Output the [x, y] coordinate of the center of the cell containing the given text.  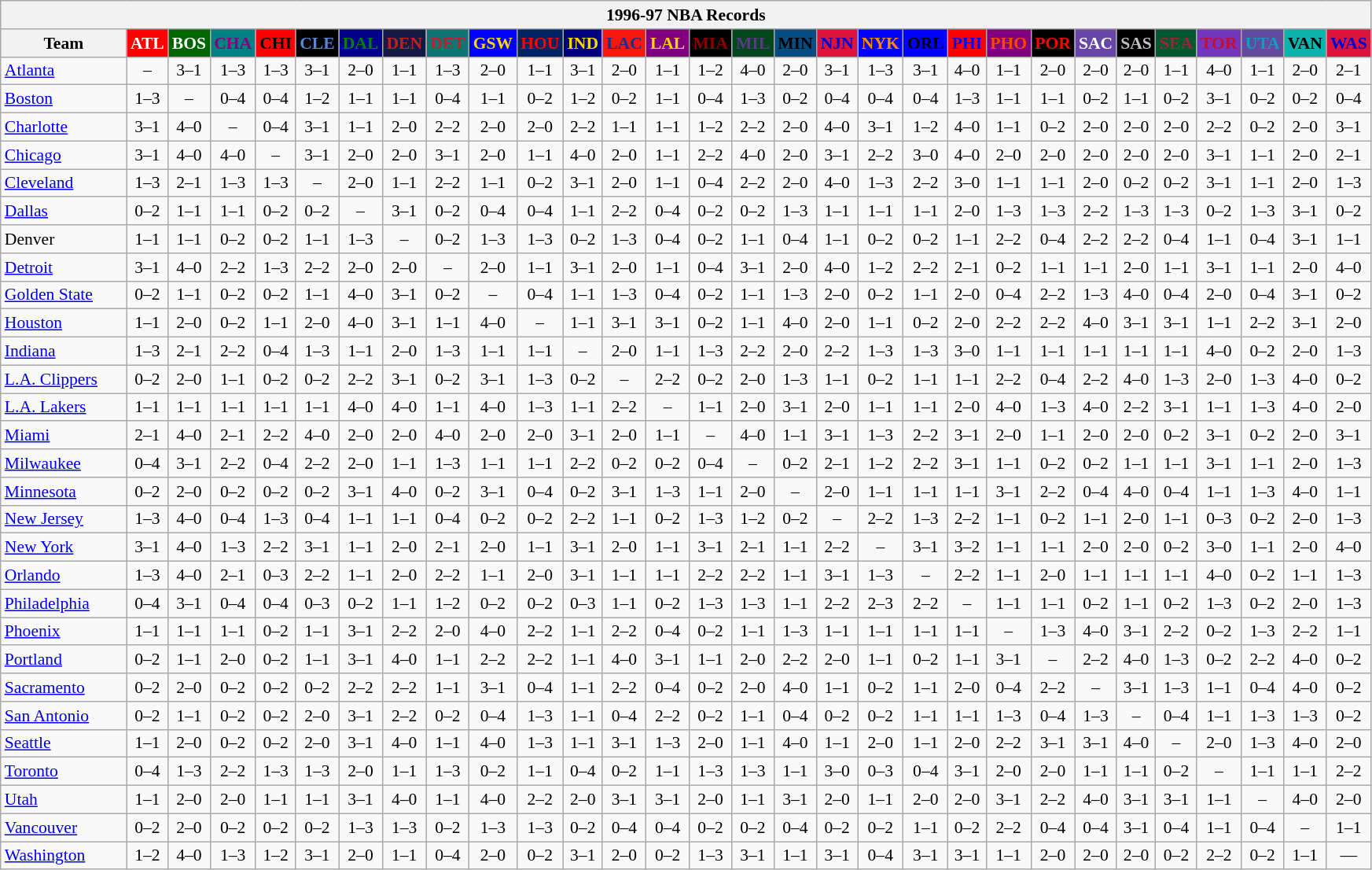
New York [64, 547]
PHO [1008, 43]
NJN [837, 43]
Seattle [64, 743]
BOS [189, 43]
ORL [926, 43]
GSW [494, 43]
Miami [64, 436]
Denver [64, 239]
Dallas [64, 212]
Portland [64, 660]
SAC [1096, 43]
Washington [64, 856]
Vancouver [64, 828]
SAS [1136, 43]
LAC [624, 43]
2–3 [881, 603]
Charlotte [64, 127]
Milwaukee [64, 463]
Sacramento [64, 688]
CHI [275, 43]
MIA [710, 43]
Indiana [64, 352]
SEA [1176, 43]
San Antonio [64, 716]
Toronto [64, 772]
DAL [361, 43]
UTA [1263, 43]
CHA [233, 43]
TOR [1219, 43]
Detroit [64, 267]
IND [583, 43]
Atlanta [64, 71]
VAN [1305, 43]
PHI [967, 43]
— [1349, 856]
Houston [64, 323]
WAS [1349, 43]
DEN [404, 43]
Boston [64, 99]
Utah [64, 800]
POR [1053, 43]
CLE [318, 43]
Golden State [64, 295]
Phoenix [64, 632]
Cleveland [64, 183]
Chicago [64, 155]
L.A. Lakers [64, 407]
MIN [795, 43]
MIL [753, 43]
Philadelphia [64, 603]
L.A. Clippers [64, 379]
NYK [881, 43]
ATL [148, 43]
1996-97 NBA Records [686, 15]
Team [64, 43]
New Jersey [64, 519]
Minnesota [64, 492]
Orlando [64, 576]
DET [448, 43]
HOU [539, 43]
LAL [668, 43]
3–2 [967, 547]
